From the cell containing the given text, extract its center point as [x, y] coordinate. 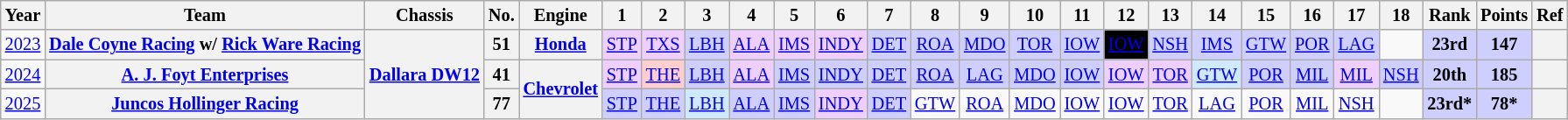
Ref [1550, 15]
TXS [664, 45]
Year [23, 15]
51 [502, 45]
13 [1170, 15]
Points [1504, 15]
23rd* [1450, 103]
185 [1504, 74]
11 [1082, 15]
147 [1504, 45]
1 [622, 15]
77 [502, 103]
20th [1450, 74]
Juncos Hollinger Racing [205, 103]
Honda [560, 45]
10 [1035, 15]
15 [1266, 15]
12 [1126, 15]
2025 [23, 103]
3 [707, 15]
Dallara DW12 [425, 74]
14 [1217, 15]
Chevrolet [560, 89]
Rank [1450, 15]
Engine [560, 15]
2 [664, 15]
Team [205, 15]
9 [984, 15]
2024 [23, 74]
16 [1311, 15]
6 [840, 15]
78* [1504, 103]
18 [1401, 15]
No. [502, 15]
7 [889, 15]
5 [794, 15]
2023 [23, 45]
Chassis [425, 15]
23rd [1450, 45]
Dale Coyne Racing w/ Rick Ware Racing [205, 45]
41 [502, 74]
17 [1356, 15]
4 [751, 15]
A. J. Foyt Enterprises [205, 74]
8 [935, 15]
